Search for the cell housing the specified text and yield its (x, y) center coordinate. 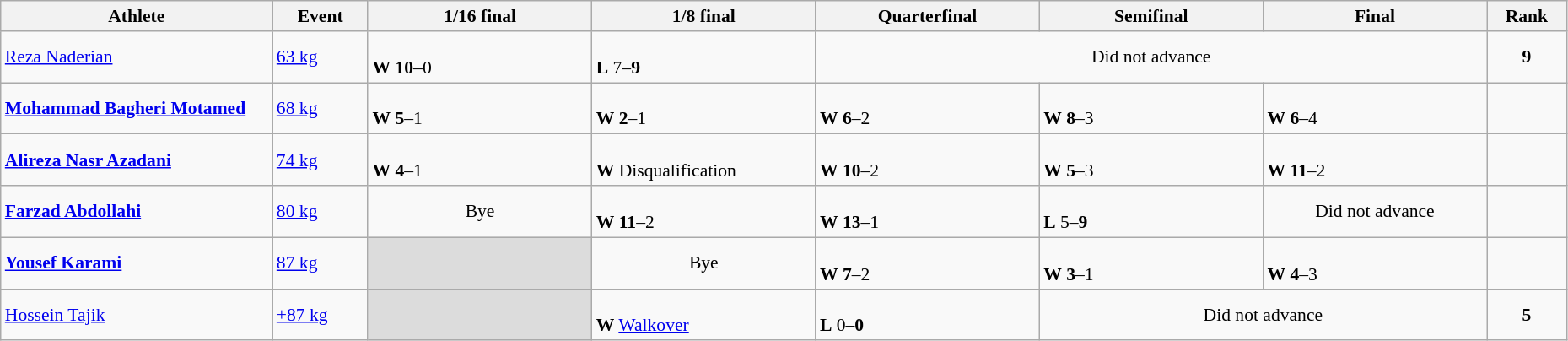
W 7–2 (928, 263)
Yousef Karami (137, 263)
W 5–3 (1150, 160)
Semifinal (1150, 16)
9 (1527, 57)
Athlete (137, 16)
Mohammad Bagheri Motamed (137, 108)
Alireza Nasr Azadani (137, 160)
W 4–1 (479, 160)
1/16 final (479, 16)
5 (1527, 314)
W 2–1 (703, 108)
63 kg (321, 57)
W 10–2 (928, 160)
Final (1375, 16)
L 5–9 (1150, 211)
W 10–0 (479, 57)
1/8 final (703, 16)
W Walkover (703, 314)
L 7–9 (703, 57)
W 5–1 (479, 108)
Hossein Tajik (137, 314)
Event (321, 16)
W 6–2 (928, 108)
W Disqualification (703, 160)
80 kg (321, 211)
+87 kg (321, 314)
Rank (1527, 16)
W 6–4 (1375, 108)
Quarterfinal (928, 16)
W 8–3 (1150, 108)
W 13–1 (928, 211)
W 3–1 (1150, 263)
Farzad Abdollahi (137, 211)
W 4–3 (1375, 263)
L 0–0 (928, 314)
Reza Naderian (137, 57)
68 kg (321, 108)
87 kg (321, 263)
74 kg (321, 160)
